Provide the (x, y) coordinate of the cell's center where the given text is located.  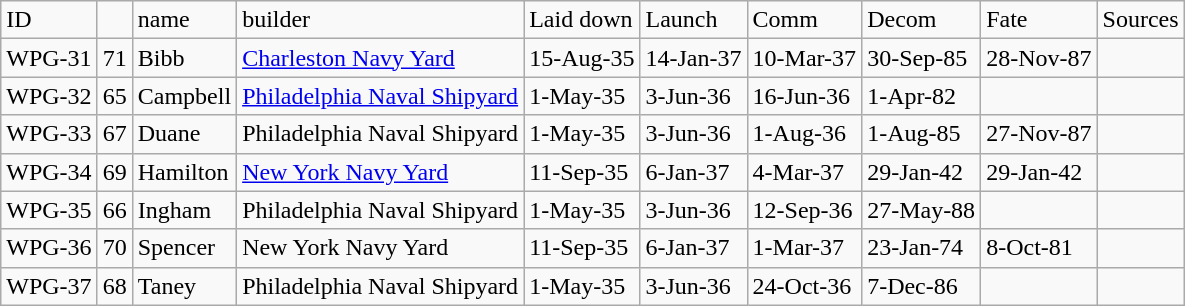
Laid down (582, 20)
WPG-35 (49, 210)
WPG-33 (49, 134)
Launch (694, 20)
1-Mar-37 (804, 248)
Decom (922, 20)
7-Dec-86 (922, 286)
builder (380, 20)
1-Aug-85 (922, 134)
30-Sep-85 (922, 58)
Bibb (184, 58)
23-Jan-74 (922, 248)
8-Oct-81 (1039, 248)
Charleston Navy Yard (380, 58)
WPG-31 (49, 58)
71 (114, 58)
1-Aug-36 (804, 134)
Comm (804, 20)
WPG-37 (49, 286)
Taney (184, 286)
15-Aug-35 (582, 58)
name (184, 20)
69 (114, 172)
WPG-36 (49, 248)
67 (114, 134)
ID (49, 20)
WPG-32 (49, 96)
68 (114, 286)
4-Mar-37 (804, 172)
Duane (184, 134)
Spencer (184, 248)
65 (114, 96)
66 (114, 210)
Sources (1140, 20)
1-Apr-82 (922, 96)
24-Oct-36 (804, 286)
16-Jun-36 (804, 96)
28-Nov-87 (1039, 58)
Fate (1039, 20)
27-Nov-87 (1039, 134)
70 (114, 248)
Ingham (184, 210)
Campbell (184, 96)
14-Jan-37 (694, 58)
WPG-34 (49, 172)
Hamilton (184, 172)
10-Mar-37 (804, 58)
27-May-88 (922, 210)
12-Sep-36 (804, 210)
